Provide the (X, Y) coordinate of the cell's center where the given text is located.  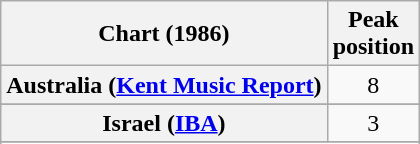
3 (373, 123)
Israel (IBA) (164, 123)
Australia (Kent Music Report) (164, 85)
8 (373, 85)
Chart (1986) (164, 34)
Peakposition (373, 34)
